Return the [x, y] coordinate for the center point of the cell that contains the specified text.  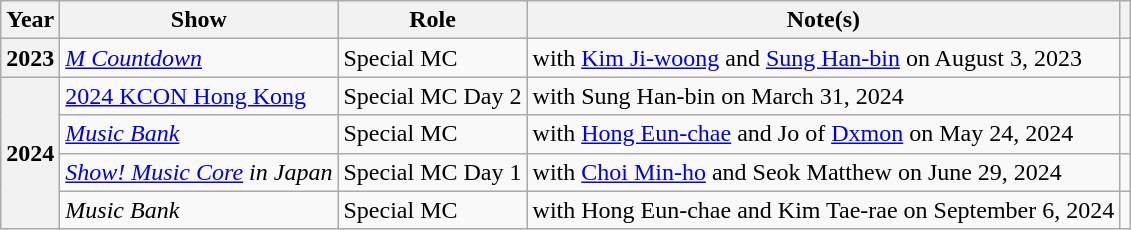
2023 [30, 58]
Special MC Day 1 [432, 172]
Show! Music Core in Japan [199, 172]
with Choi Min-ho and Seok Matthew on June 29, 2024 [824, 172]
Special MC Day 2 [432, 96]
M Countdown [199, 58]
Year [30, 20]
with Hong Eun-chae and Jo of Dxmon on May 24, 2024 [824, 134]
2024 KCON Hong Kong [199, 96]
Note(s) [824, 20]
2024 [30, 153]
with Hong Eun-chae and Kim Tae-rae on September 6, 2024 [824, 210]
Role [432, 20]
with Kim Ji-woong and Sung Han-bin on August 3, 2023 [824, 58]
with Sung Han-bin on March 31, 2024 [824, 96]
Show [199, 20]
